Return the [x, y] coordinate for the center point of the cell that contains the specified text.  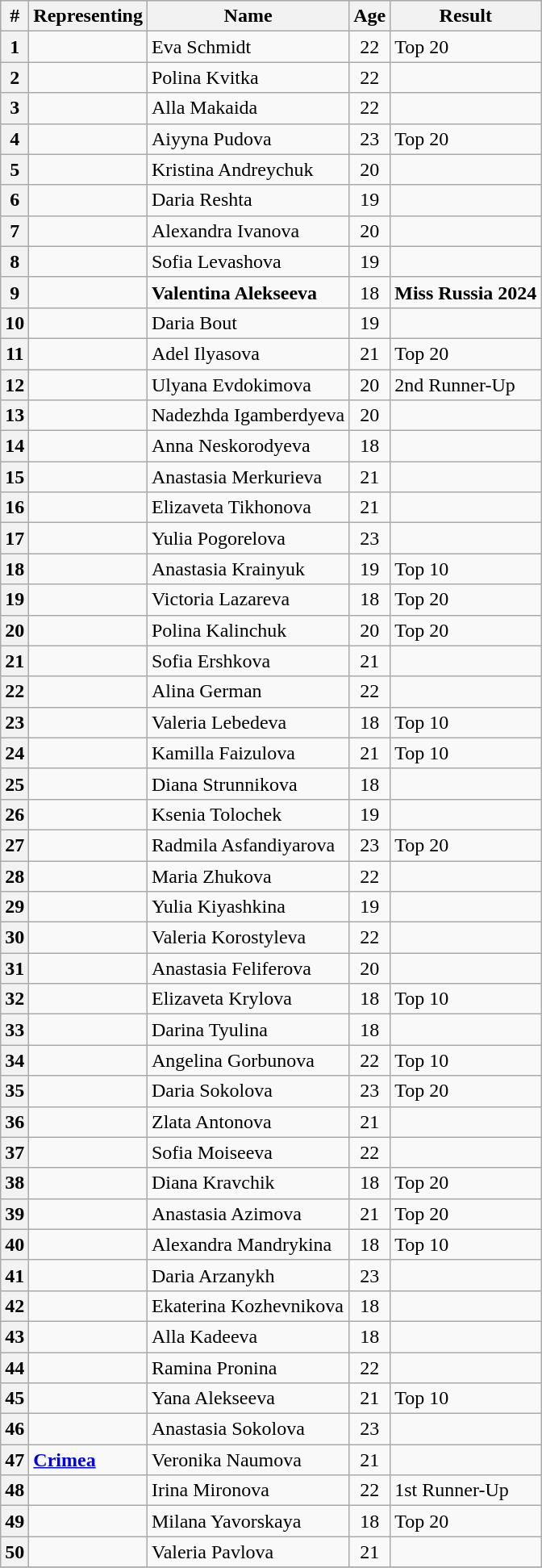
27 [15, 845]
2nd Runner-Up [466, 385]
Daria Reshta [248, 200]
16 [15, 508]
Anastasia Merkurieva [248, 477]
Polina Kvitka [248, 77]
5 [15, 169]
44 [15, 1368]
15 [15, 477]
12 [15, 385]
Daria Bout [248, 323]
31 [15, 968]
Diana Kravchik [248, 1183]
Radmila Asfandiyarova [248, 845]
50 [15, 1552]
1st Runner-Up [466, 1491]
30 [15, 938]
Valeria Lebedeva [248, 722]
32 [15, 999]
7 [15, 231]
Aiyyna Pudova [248, 139]
Yulia Kiyashkina [248, 907]
Alexandra Ivanova [248, 231]
Darina Tyulina [248, 1030]
Polina Kalinchuk [248, 630]
46 [15, 1429]
42 [15, 1306]
Daria Arzanykh [248, 1275]
Victoria Lazareva [248, 600]
33 [15, 1030]
Anastasia Azimova [248, 1214]
Sofia Ershkova [248, 661]
Elizaveta Krylova [248, 999]
Zlata Antonova [248, 1122]
Anastasia Sokolova [248, 1429]
26 [15, 814]
Result [466, 16]
25 [15, 784]
Nadezhda Igamberdyeva [248, 416]
Valeria Pavlova [248, 1552]
Sofia Levashova [248, 261]
17 [15, 538]
24 [15, 753]
40 [15, 1244]
29 [15, 907]
Diana Strunnikova [248, 784]
47 [15, 1460]
Anastasia Feliferova [248, 968]
Veronika Naumova [248, 1460]
Age [369, 16]
9 [15, 292]
Alla Kadeeva [248, 1336]
Valeria Korostyleva [248, 938]
38 [15, 1183]
39 [15, 1214]
36 [15, 1122]
Ulyana Evdokimova [248, 385]
Eva Schmidt [248, 47]
Ksenia Tolochek [248, 814]
49 [15, 1521]
2 [15, 77]
4 [15, 139]
Miss Russia 2024 [466, 292]
Yulia Pogorelova [248, 538]
8 [15, 261]
Adel Ilyasova [248, 353]
Crimea [89, 1460]
34 [15, 1060]
Kristina Andreychuk [248, 169]
Daria Sokolova [248, 1091]
Irina Mironova [248, 1491]
48 [15, 1491]
Alla Makaida [248, 108]
11 [15, 353]
Alexandra Mandrykina [248, 1244]
Milana Yavorskaya [248, 1521]
Maria Zhukova [248, 876]
Yana Alekseeva [248, 1399]
Alina German [248, 692]
Ekaterina Kozhevnikova [248, 1306]
3 [15, 108]
35 [15, 1091]
28 [15, 876]
Angelina Gorbunova [248, 1060]
Ramina Pronina [248, 1368]
6 [15, 200]
1 [15, 47]
Elizaveta Tikhonova [248, 508]
41 [15, 1275]
43 [15, 1336]
Representing [89, 16]
13 [15, 416]
14 [15, 446]
Anna Neskorodyeva [248, 446]
Valentina Alekseeva [248, 292]
45 [15, 1399]
Name [248, 16]
Sofia Moiseeva [248, 1152]
Kamilla Faizulova [248, 753]
10 [15, 323]
Anastasia Krainyuk [248, 569]
# [15, 16]
37 [15, 1152]
